Find where the given text appears and provide that cell's center as [x, y] coordinate. 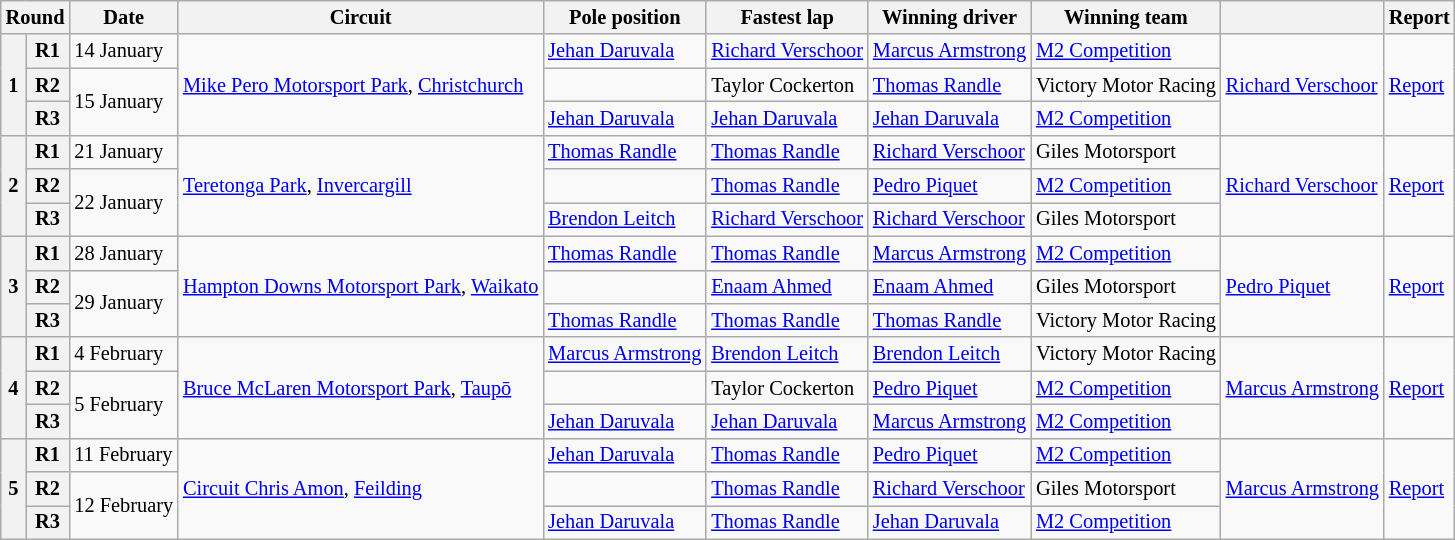
22 January [124, 202]
2 [14, 186]
Circuit [360, 17]
Teretonga Park, Invercargill [360, 186]
Pole position [624, 17]
1 [14, 84]
29 January [124, 304]
14 January [124, 51]
Fastest lap [787, 17]
21 January [124, 152]
Winning team [1126, 17]
Hampton Downs Motorsport Park, Waikato [360, 286]
Round [36, 17]
11 February [124, 455]
15 January [124, 102]
Date [124, 17]
Bruce McLaren Motorsport Park, Taupō [360, 388]
3 [14, 286]
Winning driver [950, 17]
4 February [124, 354]
5 February [124, 404]
Circuit Chris Amon, Feilding [360, 488]
Mike Pero Motorsport Park, Christchurch [360, 84]
28 January [124, 253]
5 [14, 488]
12 February [124, 506]
4 [14, 388]
